Pinpoint the cell where the given text exists, returning its [x, y] midpoint coordinate. 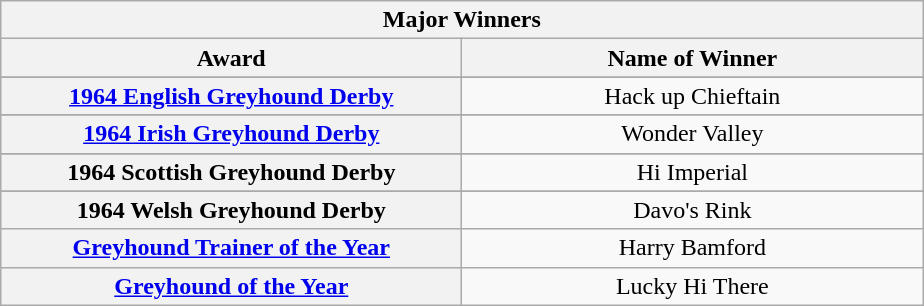
Hack up Chieftain [692, 96]
Name of Winner [692, 58]
Greyhound of the Year [232, 286]
1964 Scottish Greyhound Derby [232, 172]
Harry Bamford [692, 248]
1964 Welsh Greyhound Derby [232, 210]
1964 English Greyhound Derby [232, 96]
Hi Imperial [692, 172]
1964 Irish Greyhound Derby [232, 134]
Wonder Valley [692, 134]
Davo's Rink [692, 210]
Lucky Hi There [692, 286]
Award [232, 58]
Greyhound Trainer of the Year [232, 248]
Major Winners [462, 20]
